For the text-containing cell, return its midpoint in (X, Y) coordinate format. 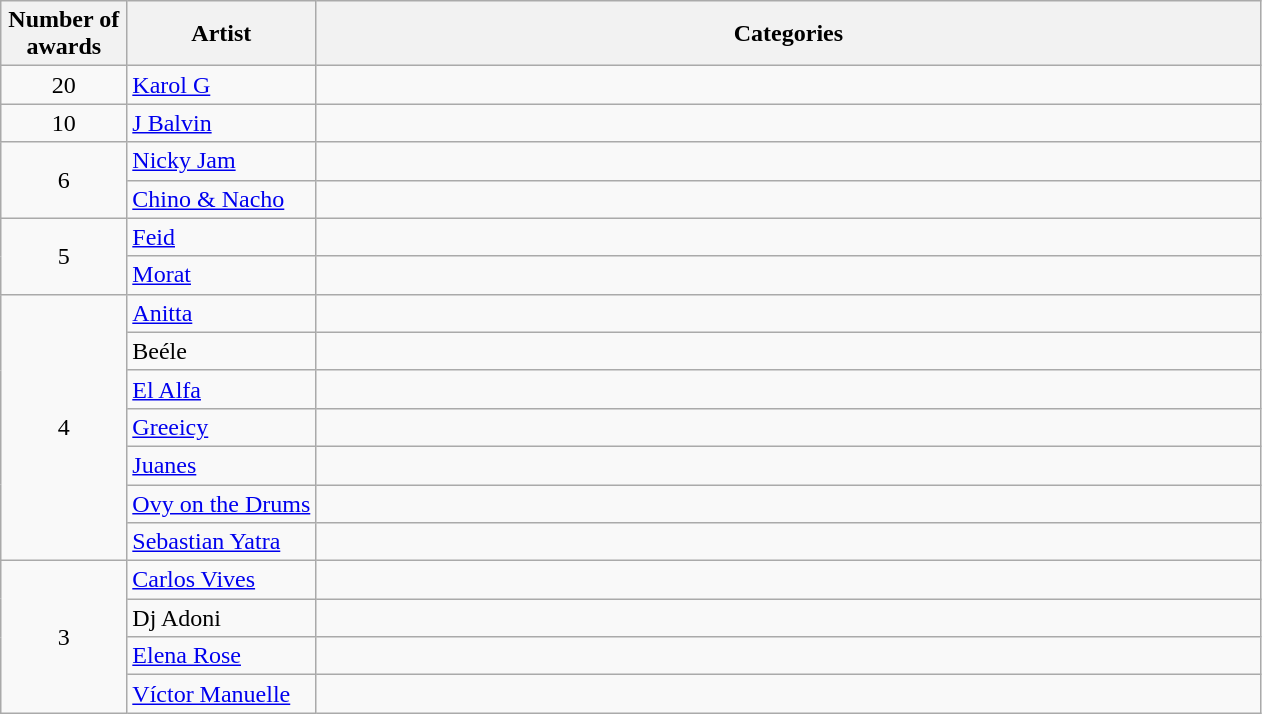
Dj Adoni (222, 618)
Chino & Nacho (222, 199)
Ovy on the Drums (222, 503)
4 (64, 427)
Sebastian Yatra (222, 542)
10 (64, 123)
Víctor Manuelle (222, 694)
Karol G (222, 85)
J Balvin (222, 123)
6 (64, 180)
Beéle (222, 351)
Artist (222, 34)
20 (64, 85)
Categories (788, 34)
Anitta (222, 313)
Carlos Vives (222, 580)
Feid (222, 237)
Number of awards (64, 34)
El Alfa (222, 389)
3 (64, 637)
Juanes (222, 465)
Elena Rose (222, 656)
Greeicy (222, 427)
5 (64, 256)
Nicky Jam (222, 161)
Morat (222, 275)
